Return [X, Y] of the center of cell containing provided text 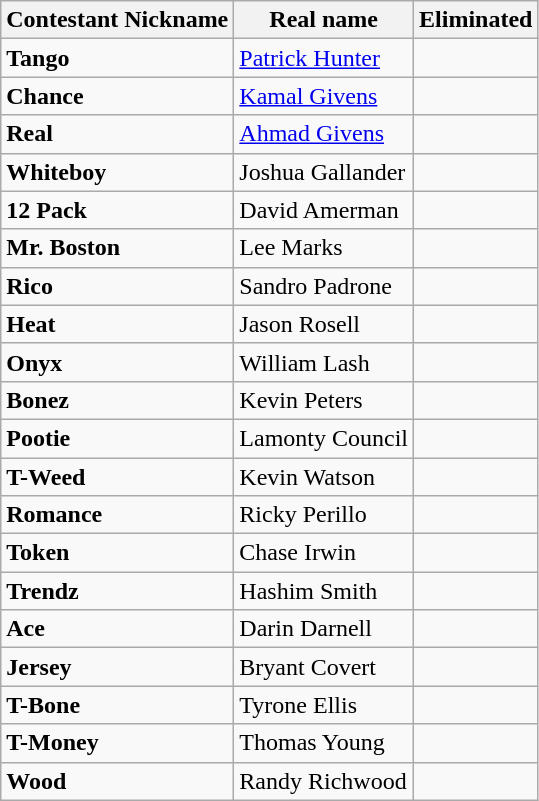
Ricky Perillo [324, 515]
Darin Darnell [324, 629]
Real name [324, 20]
Mr. Boston [118, 248]
Jersey [118, 667]
Thomas Young [324, 743]
Rico [118, 286]
Heat [118, 324]
Onyx [118, 362]
David Amerman [324, 210]
Pootie [118, 438]
Lee Marks [324, 248]
Joshua Gallander [324, 172]
Sandro Padrone [324, 286]
Chase Irwin [324, 553]
T-Weed [118, 477]
Hashim Smith [324, 591]
Chance [118, 96]
Tyrone Ellis [324, 705]
Eliminated [476, 20]
Bonez [118, 400]
Kevin Peters [324, 400]
Patrick Hunter [324, 58]
Whiteboy [118, 172]
Romance [118, 515]
Contestant Nickname [118, 20]
Token [118, 553]
Kevin Watson [324, 477]
Trendz [118, 591]
Kamal Givens [324, 96]
Ahmad Givens [324, 134]
Lamonty Council [324, 438]
Wood [118, 781]
Tango [118, 58]
T-Money [118, 743]
Randy Richwood [324, 781]
T-Bone [118, 705]
William Lash [324, 362]
Ace [118, 629]
Real [118, 134]
12 Pack [118, 210]
Jason Rosell [324, 324]
Bryant Covert [324, 667]
